For the text-containing cell, return its midpoint in [X, Y] coordinate format. 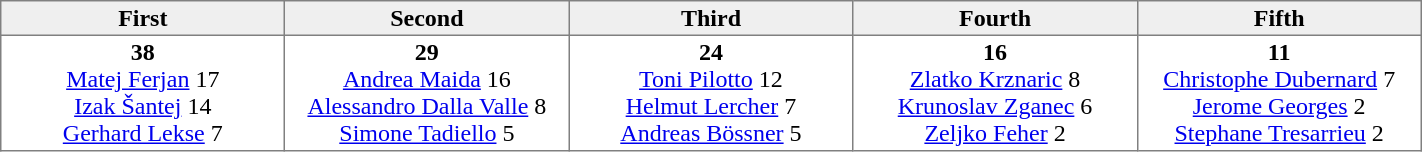
11Christophe Dubernard 7Jerome Georges 2Stephane Tresarrieu 2 [1279, 93]
Fourth [995, 18]
Fifth [1279, 18]
38Matej Ferjan 17Izak Šantej 14Gerhard Lekse 7 [143, 93]
First [143, 18]
Third [711, 18]
Second [427, 18]
16Zlatko Krznaric 8Krunoslav Zganec 6Zeljko Feher 2 [995, 93]
24Toni Pilotto 12Helmut Lercher 7Andreas Bössner 5 [711, 93]
29Andrea Maida 16Alessandro Dalla Valle 8Simone Tadiello 5 [427, 93]
